Determine the [X, Y] coordinate at the center of the cell enclosing the given text.  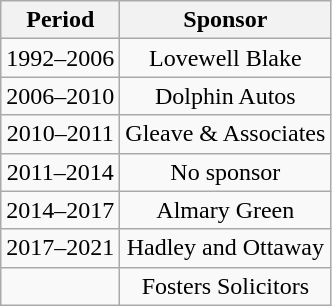
Fosters Solicitors [226, 286]
2011–2014 [60, 172]
Dolphin Autos [226, 96]
2017–2021 [60, 248]
Sponsor [226, 20]
Period [60, 20]
No sponsor [226, 172]
Gleave & Associates [226, 134]
Almary Green [226, 210]
2010–2011 [60, 134]
Hadley and Ottaway [226, 248]
2006–2010 [60, 96]
1992–2006 [60, 58]
Lovewell Blake [226, 58]
2014–2017 [60, 210]
